Scan for the cell matching the given text and deliver its (X, Y) coordinate at center. 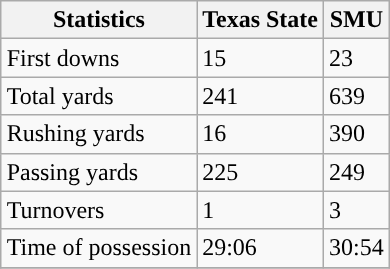
225 (260, 172)
SMU (357, 20)
Statistics (99, 20)
249 (357, 172)
390 (357, 134)
30:54 (357, 248)
1 (260, 210)
241 (260, 96)
Texas State (260, 20)
Rushing yards (99, 134)
16 (260, 134)
Time of possession (99, 248)
23 (357, 58)
Turnovers (99, 210)
First downs (99, 58)
15 (260, 58)
639 (357, 96)
Passing yards (99, 172)
Total yards (99, 96)
3 (357, 210)
29:06 (260, 248)
